Scan for the cell matching the given text and deliver its (X, Y) coordinate at center. 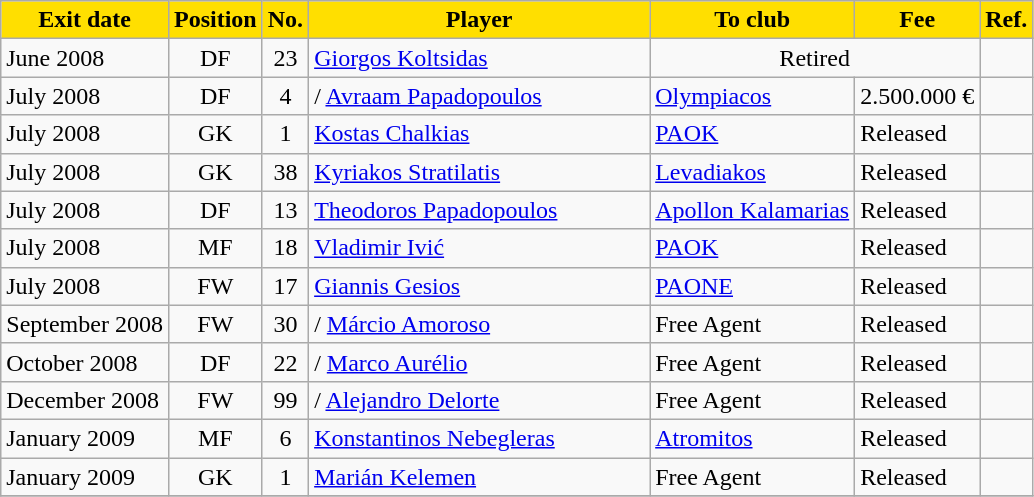
/ Marco Aurélio (480, 362)
June 2008 (85, 58)
December 2008 (85, 400)
Theodoros Papadopoulos (480, 210)
Ref. (1006, 20)
6 (285, 438)
Vladimir Ivić (480, 248)
Kostas Chalkias (480, 134)
/ Márcio Amoroso (480, 324)
Fee (918, 20)
Giannis Gesios (480, 286)
October 2008 (85, 362)
To club (752, 20)
Olympiacos (752, 96)
No. (285, 20)
Apollon Kalamarias (752, 210)
September 2008 (85, 324)
Exit date (85, 20)
4 (285, 96)
Atromitos (752, 438)
22 (285, 362)
Giorgos Koltsidas (480, 58)
13 (285, 210)
/ Avraam Papadopoulos (480, 96)
23 (285, 58)
30 (285, 324)
Position (215, 20)
Levadiakos (752, 172)
Retired (815, 58)
Kyriakos Stratilatis (480, 172)
38 (285, 172)
Marián Kelemen (480, 477)
PAONE (752, 286)
18 (285, 248)
99 (285, 400)
2.500.000 € (918, 96)
Player (480, 20)
/ Alejandro Delorte (480, 400)
17 (285, 286)
Konstantinos Nebegleras (480, 438)
